Capture the cell that displays the provided text and extract its (X, Y) central coordinate. 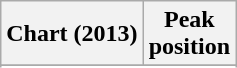
Peakposition (189, 34)
Chart (2013) (72, 34)
